Provide the [X, Y] coordinate of the cell's center where the given text is located.  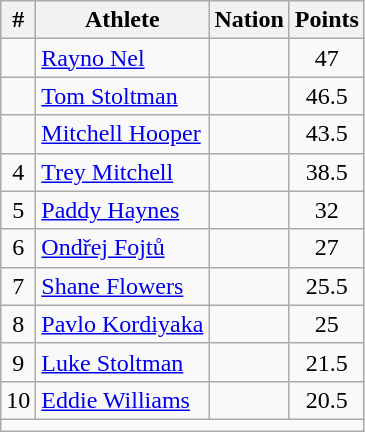
6 [18, 248]
38.5 [326, 172]
46.5 [326, 96]
10 [18, 400]
Tom Stoltman [122, 96]
27 [326, 248]
Luke Stoltman [122, 362]
43.5 [326, 134]
# [18, 20]
25 [326, 324]
7 [18, 286]
20.5 [326, 400]
Shane Flowers [122, 286]
21.5 [326, 362]
4 [18, 172]
Athlete [122, 20]
Eddie Williams [122, 400]
47 [326, 58]
Trey Mitchell [122, 172]
Nation [249, 20]
8 [18, 324]
Rayno Nel [122, 58]
Paddy Haynes [122, 210]
9 [18, 362]
5 [18, 210]
Ondřej Fojtů [122, 248]
Points [326, 20]
Pavlo Kordiyaka [122, 324]
Mitchell Hooper [122, 134]
32 [326, 210]
25.5 [326, 286]
